Search for the cell housing the specified text and yield its [X, Y] center coordinate. 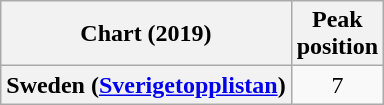
7 [337, 85]
Sweden (Sverigetopplistan) [146, 85]
Peak position [337, 34]
Chart (2019) [146, 34]
